Locate the cell with the specified text and output its [x, y] center coordinate. 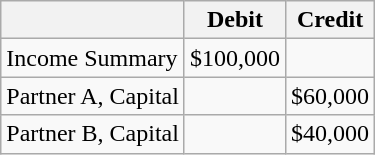
Partner B, Capital [93, 134]
Credit [330, 20]
Partner A, Capital [93, 96]
$100,000 [234, 58]
Debit [234, 20]
$40,000 [330, 134]
Income Summary [93, 58]
$60,000 [330, 96]
